Find where the given text appears and provide that cell's center as [X, Y] coordinate. 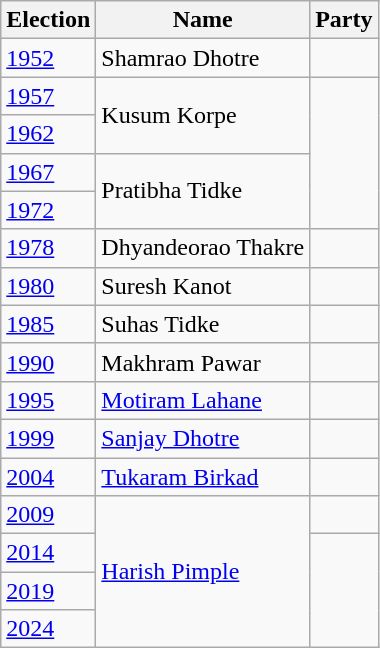
Dhyandeorao Thakre [203, 248]
1999 [48, 438]
1980 [48, 286]
1978 [48, 248]
2014 [48, 553]
1972 [48, 210]
2004 [48, 477]
Makhram Pawar [203, 362]
1962 [48, 134]
2019 [48, 591]
Pratibha Tidke [203, 191]
Tukaram Birkad [203, 477]
Suresh Kanot [203, 286]
1985 [48, 324]
Name [203, 20]
1957 [48, 96]
Party [344, 20]
Shamrao Dhotre [203, 58]
Sanjay Dhotre [203, 438]
1990 [48, 362]
2024 [48, 629]
Motiram Lahane [203, 400]
1995 [48, 400]
2009 [48, 515]
1952 [48, 58]
Election [48, 20]
Suhas Tidke [203, 324]
1967 [48, 172]
Harish Pimple [203, 572]
Kusum Korpe [203, 115]
